Output the [X, Y] coordinate of the center of the cell containing the given text.  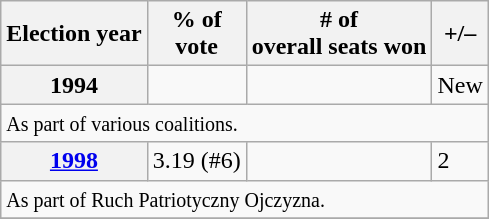
New [460, 85]
% ofvote [196, 34]
Election year [74, 34]
+/– [460, 34]
1998 [74, 161]
As part of Ruch Patriotyczny Ojczyzna. [245, 199]
# ofoverall seats won [339, 34]
3.19 (#6) [196, 161]
As part of various coalitions. [245, 123]
2 [460, 161]
1994 [74, 85]
